Detect which cell encompasses the target text, then output its (x, y) center coordinate. 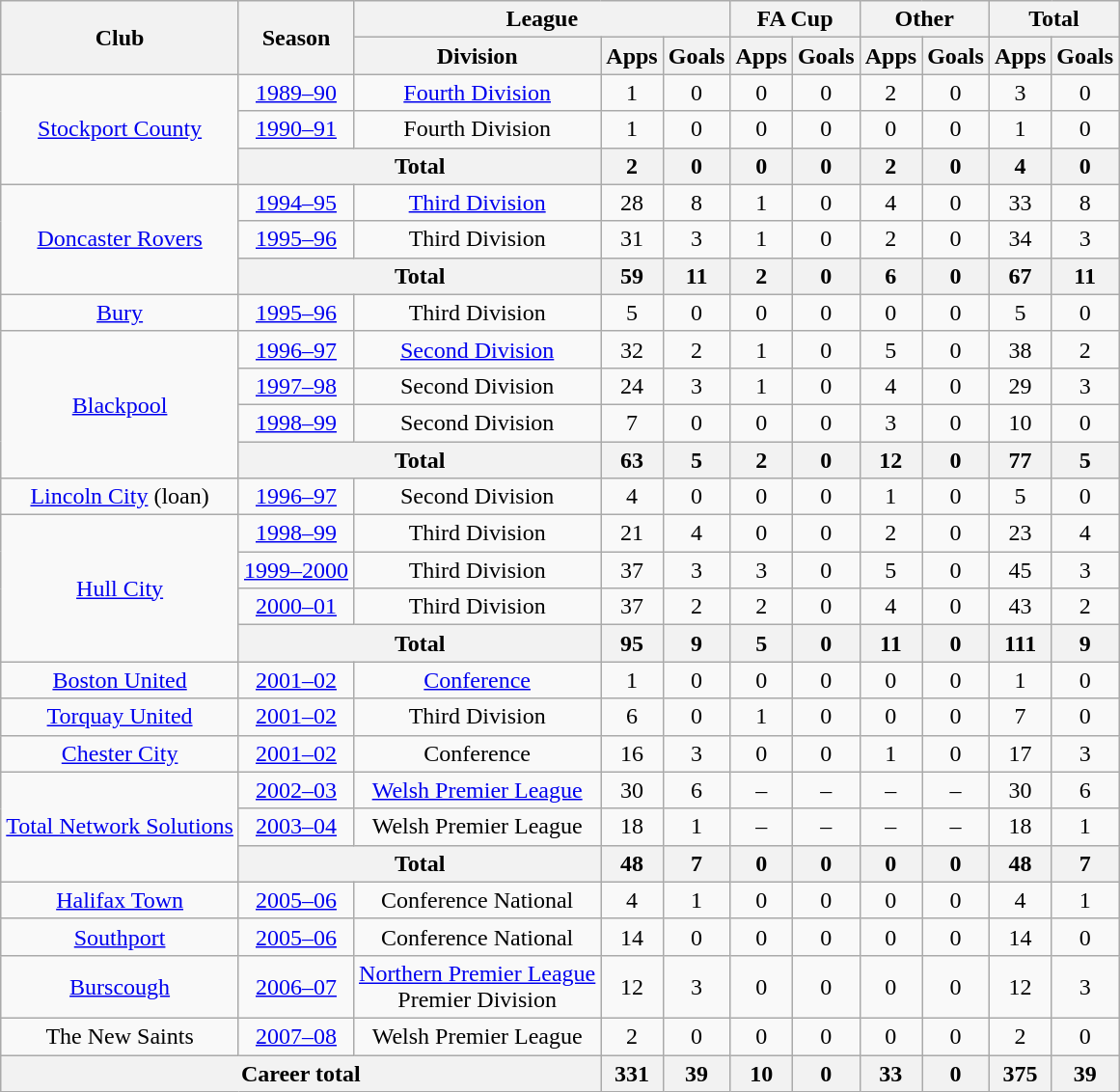
2003–04 (295, 827)
Burscough (120, 986)
1997–98 (295, 386)
34 (1020, 239)
Other (924, 19)
Doncaster Rovers (120, 239)
Blackpool (120, 404)
Stockport County (120, 129)
Lincoln City (loan) (120, 497)
2000–01 (295, 607)
Torquay United (120, 717)
Bury (120, 313)
45 (1020, 570)
The New Saints (120, 1036)
43 (1020, 607)
16 (632, 753)
Hull City (120, 588)
1989–90 (295, 93)
31 (632, 239)
Northern Premier LeaguePremier Division (478, 986)
77 (1020, 460)
38 (1020, 349)
32 (632, 349)
29 (1020, 386)
59 (632, 276)
Southport (120, 937)
95 (632, 643)
63 (632, 460)
17 (1020, 753)
Chester City (120, 753)
2002–03 (295, 790)
Division (478, 56)
Club (120, 38)
2006–07 (295, 986)
23 (1020, 533)
24 (632, 386)
21 (632, 533)
1999–2000 (295, 570)
Boston United (120, 680)
111 (1020, 643)
Season (295, 38)
67 (1020, 276)
FA Cup (795, 19)
28 (632, 203)
375 (1020, 1074)
League (542, 19)
Halifax Town (120, 900)
2007–08 (295, 1036)
331 (632, 1074)
1994–95 (295, 203)
1990–91 (295, 129)
Total Network Solutions (120, 827)
Career total (301, 1074)
